Return (X, Y) of the center of cell containing provided text 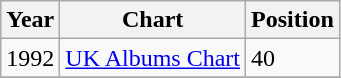
40 (293, 58)
1992 (30, 58)
Chart (153, 20)
Position (293, 20)
Year (30, 20)
UK Albums Chart (153, 58)
